For the text-containing cell, return its midpoint in [x, y] coordinate format. 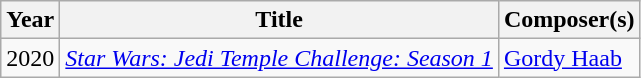
Year [30, 20]
2020 [30, 58]
Star Wars: Jedi Temple Challenge: Season 1 [280, 58]
Composer(s) [569, 20]
Title [280, 20]
Gordy Haab [569, 58]
